Capture the cell that displays the provided text and extract its [x, y] central coordinate. 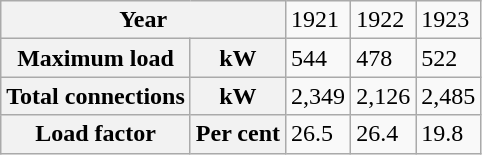
26.4 [384, 134]
2,485 [448, 96]
478 [384, 58]
26.5 [318, 134]
19.8 [448, 134]
1921 [318, 20]
2,349 [318, 96]
1922 [384, 20]
Year [144, 20]
522 [448, 58]
Per cent [238, 134]
Load factor [96, 134]
Maximum load [96, 58]
Total connections [96, 96]
1923 [448, 20]
2,126 [384, 96]
544 [318, 58]
